Pinpoint the cell where the given text exists, returning its (X, Y) midpoint coordinate. 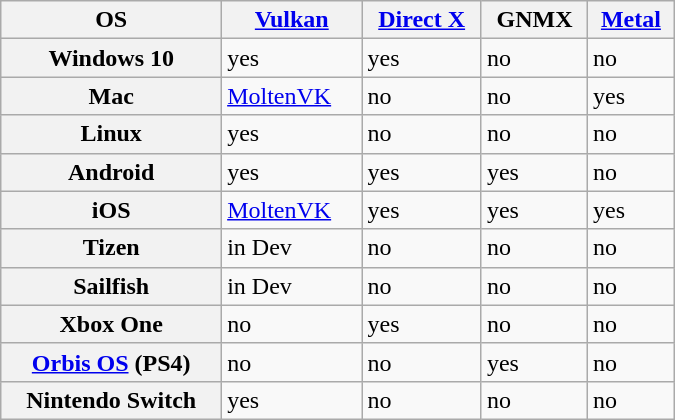
Orbis OS (PS4) (112, 362)
Tizen (112, 248)
Mac (112, 96)
Windows 10 (112, 58)
Linux (112, 134)
Nintendo Switch (112, 400)
iOS (112, 210)
Android (112, 172)
Metal (632, 20)
Xbox One (112, 324)
Vulkan (292, 20)
Sailfish (112, 286)
Direct X (422, 20)
GNMX (534, 20)
OS (112, 20)
